Provide the [x, y] coordinate of the cell's center where the given text is located.  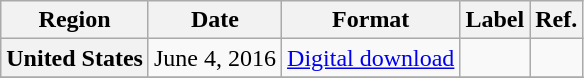
Format [371, 20]
Region [75, 20]
June 4, 2016 [214, 58]
Label [495, 20]
Ref. [556, 20]
Digital download [371, 58]
Date [214, 20]
United States [75, 58]
